Extract the (x, y) coordinate from the center of the cell holding the provided text.  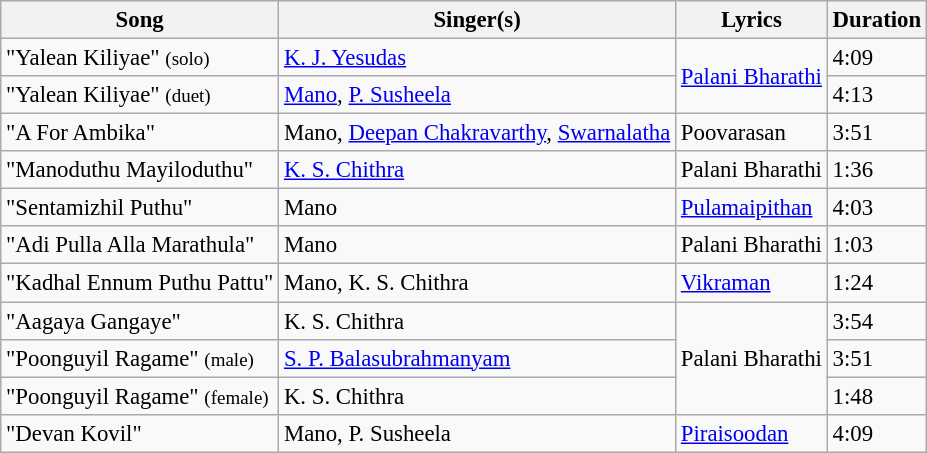
"Yalean Kiliyae" (duet) (140, 95)
3:54 (876, 321)
"Poonguyil Ragame" (female) (140, 396)
"Kadhal Ennum Puthu Pattu" (140, 283)
4:13 (876, 95)
"Yalean Kiliyae" (solo) (140, 58)
1:24 (876, 283)
S. P. Balasubrahmanyam (478, 358)
"Poonguyil Ragame" (male) (140, 358)
Duration (876, 20)
Singer(s) (478, 20)
Lyrics (752, 20)
Poovarasan (752, 133)
1:03 (876, 245)
K. J. Yesudas (478, 58)
"A For Ambika" (140, 133)
"Manoduthu Mayiloduthu" (140, 170)
"Aagaya Gangaye" (140, 321)
Mano, Deepan Chakravarthy, Swarnalatha (478, 133)
1:36 (876, 170)
"Devan Kovil" (140, 433)
1:48 (876, 396)
Song (140, 20)
Vikraman (752, 283)
Mano, K. S. Chithra (478, 283)
"Sentamizhil Puthu" (140, 208)
Piraisoodan (752, 433)
"Adi Pulla Alla Marathula" (140, 245)
Pulamaipithan (752, 208)
4:03 (876, 208)
